Output the [X, Y] coordinate of the center of the cell containing the given text.  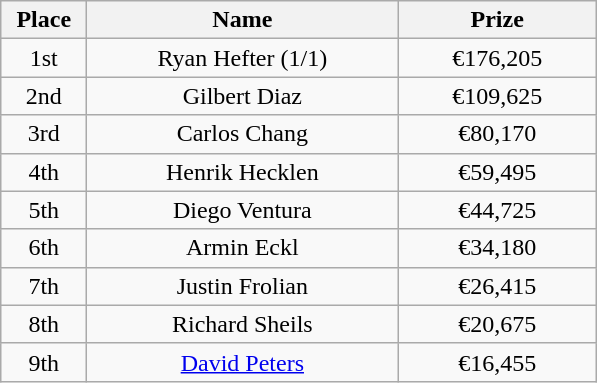
€176,205 [498, 58]
4th [44, 172]
7th [44, 286]
€20,675 [498, 324]
€59,495 [498, 172]
Carlos Chang [242, 134]
Ryan Hefter (1/1) [242, 58]
Armin Eckl [242, 248]
€26,415 [498, 286]
9th [44, 362]
8th [44, 324]
1st [44, 58]
Richard Sheils [242, 324]
3rd [44, 134]
€34,180 [498, 248]
Henrik Hecklen [242, 172]
€109,625 [498, 96]
Prize [498, 20]
Name [242, 20]
Gilbert Diaz [242, 96]
David Peters [242, 362]
€44,725 [498, 210]
Place [44, 20]
2nd [44, 96]
6th [44, 248]
€80,170 [498, 134]
€16,455 [498, 362]
5th [44, 210]
Diego Ventura [242, 210]
Justin Frolian [242, 286]
